Identify which cell holds the provided text, then report its [x, y] central coordinate. 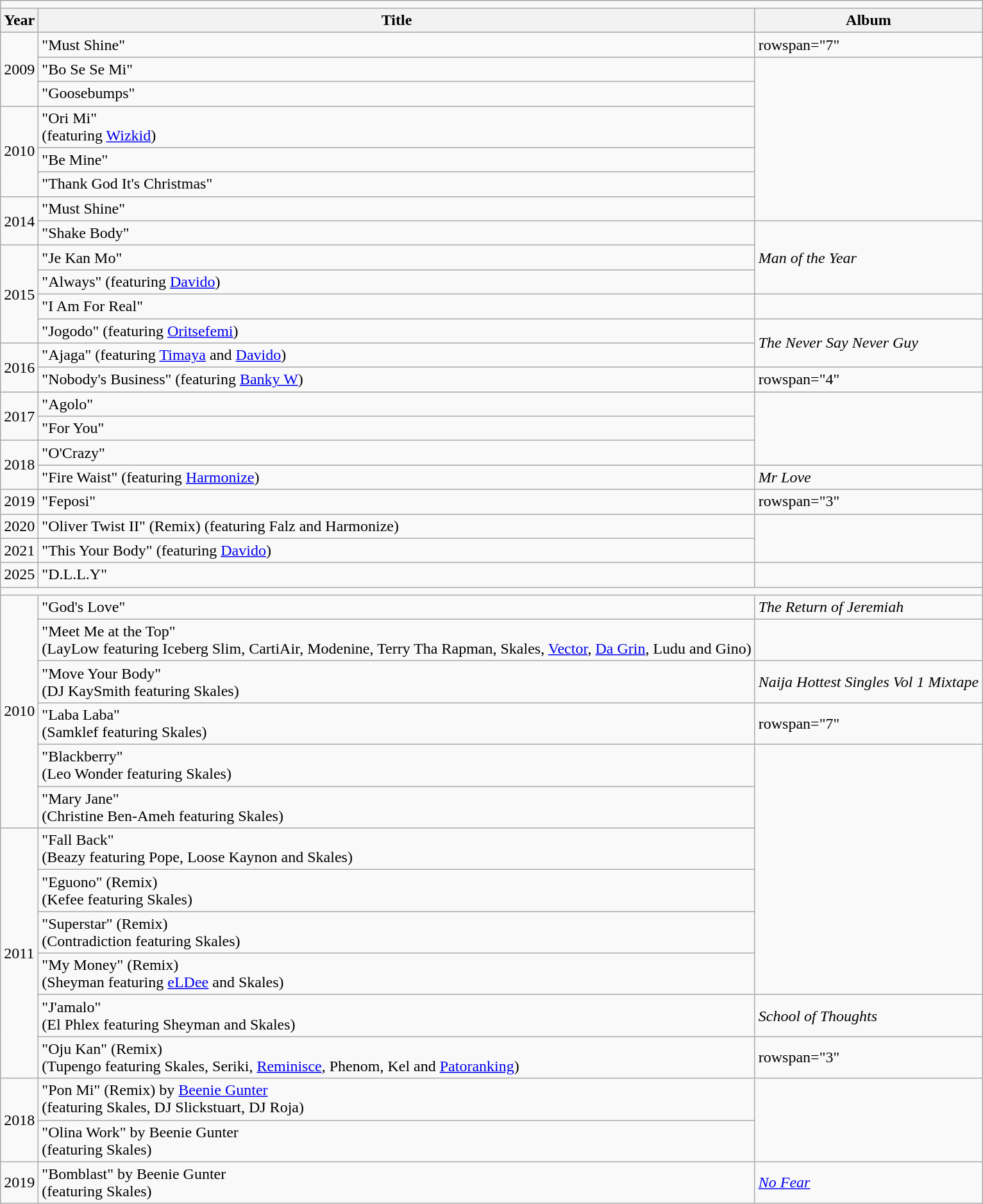
2014 [19, 221]
The Never Say Never Guy [868, 343]
2021 [19, 550]
"Jogodo" (featuring Oritsefemi) [396, 331]
"For You" [396, 428]
"Oju Kan" (Remix) (Tupengo featuring Skales, Seriki, Reminisce, Phenom, Kel and Patoranking) [396, 1057]
"Laba Laba" (Samklef featuring Skales) [396, 724]
"Mary Jane" (Christine Ben-Ameh featuring Skales) [396, 807]
"J'amalo" (El Phlex featuring Sheyman and Skales) [396, 1016]
"Feposi" [396, 502]
"Move Your Body" (DJ KaySmith featuring Skales) [396, 681]
School of Thoughts [868, 1016]
Man of the Year [868, 257]
"Bomblast" by Beenie Gunter (featuring Skales) [396, 1183]
"God's Love" [396, 607]
"Olina Work" by Beenie Gunter (featuring Skales) [396, 1140]
"Fall Back" (Beazy featuring Pope, Loose Kaynon and Skales) [396, 849]
Mr Love [868, 477]
"Je Kan Mo" [396, 257]
Album [868, 21]
2009 [19, 69]
"Meet Me at the Top" (LayLow featuring Iceberg Slim, CartiAir, Modenine, Terry Tha Rapman, Skales, Vector, Da Grin, Ludu and Gino) [396, 640]
"Blackberry" (Leo Wonder featuring Skales) [396, 766]
Naija Hottest Singles Vol 1 Mixtape [868, 681]
"Thank God It's Christmas" [396, 184]
"Always" (featuring Davido) [396, 282]
"D.L.L.Y" [396, 575]
rowspan="4" [868, 380]
"Be Mine" [396, 160]
"Superstar" (Remix) (Contradiction featuring Skales) [396, 933]
"Fire Waist" (featuring Harmonize) [396, 477]
"Ori Mi" (featuring Wizkid) [396, 127]
The Return of Jeremiah [868, 607]
"Oliver Twist II" (Remix) (featuring Falz and Harmonize) [396, 526]
2015 [19, 294]
"My Money" (Remix) (Sheyman featuring eLDee and Skales) [396, 974]
"Pon Mi" (Remix) by Beenie Gunter (featuring Skales, DJ Slickstuart, DJ Roja) [396, 1099]
2016 [19, 368]
"Shake Body" [396, 233]
"This Your Body" (featuring Davido) [396, 550]
"I Am For Real" [396, 306]
2017 [19, 416]
2020 [19, 526]
"Nobody's Business" (featuring Banky W) [396, 380]
"O'Crazy" [396, 453]
"Bo Se Se Mi" [396, 69]
2011 [19, 953]
No Fear [868, 1183]
"Goosebumps" [396, 94]
"Ajaga" (featuring Timaya and Davido) [396, 355]
Year [19, 21]
Title [396, 21]
2025 [19, 575]
"Eguono" (Remix) (Kefee featuring Skales) [396, 890]
"Agolo" [396, 404]
